Search for the cell housing the specified text and yield its [X, Y] center coordinate. 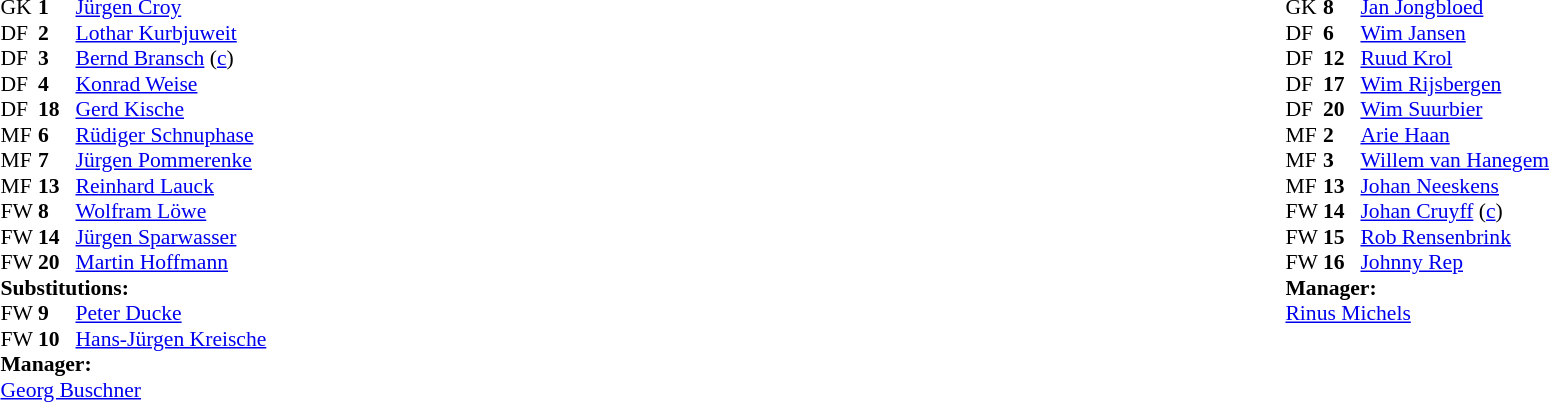
Ruud Krol [1454, 59]
7 [57, 161]
Hans-Jürgen Kreische [172, 339]
Wolfram Löwe [172, 211]
Arie Haan [1454, 135]
Martin Hoffmann [172, 263]
Substitutions: [133, 288]
17 [1342, 84]
Peter Ducke [172, 313]
Rinus Michels [1417, 313]
Jürgen Sparwasser [172, 237]
Johnny Rep [1454, 263]
Reinhard Lauck [172, 186]
Wim Jansen [1454, 33]
Wim Suurbier [1454, 109]
18 [57, 109]
Willem van Hanegem [1454, 161]
10 [57, 339]
Johan Neeskens [1454, 186]
15 [1342, 237]
Johan Cruyff (c) [1454, 211]
Lothar Kurbjuweit [172, 33]
Rob Rensenbrink [1454, 237]
Jürgen Pommerenke [172, 161]
4 [57, 84]
Konrad Weise [172, 84]
12 [1342, 59]
8 [57, 211]
9 [57, 313]
16 [1342, 263]
Wim Rijsbergen [1454, 84]
Gerd Kische [172, 109]
Rüdiger Schnuphase [172, 135]
Bernd Bransch (c) [172, 59]
